Output the [x, y] coordinate of the center of the cell containing the given text.  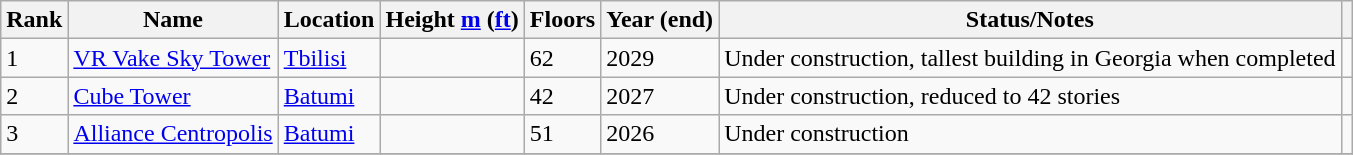
2026 [660, 134]
Under construction, tallest building in Georgia when completed [1030, 58]
VR Vake Sky Tower [173, 58]
Name [173, 20]
Height m (ft) [452, 20]
Rank [34, 20]
2 [34, 96]
Under construction, reduced to 42 stories [1030, 96]
Cube Tower [173, 96]
1 [34, 58]
3 [34, 134]
Tbilisi [329, 58]
Floors [562, 20]
51 [562, 134]
Location [329, 20]
2029 [660, 58]
42 [562, 96]
Alliance Centropolis [173, 134]
62 [562, 58]
Under construction [1030, 134]
Year (end) [660, 20]
Status/Notes [1030, 20]
2027 [660, 96]
